Pinpoint the cell where the given text exists, returning its [X, Y] midpoint coordinate. 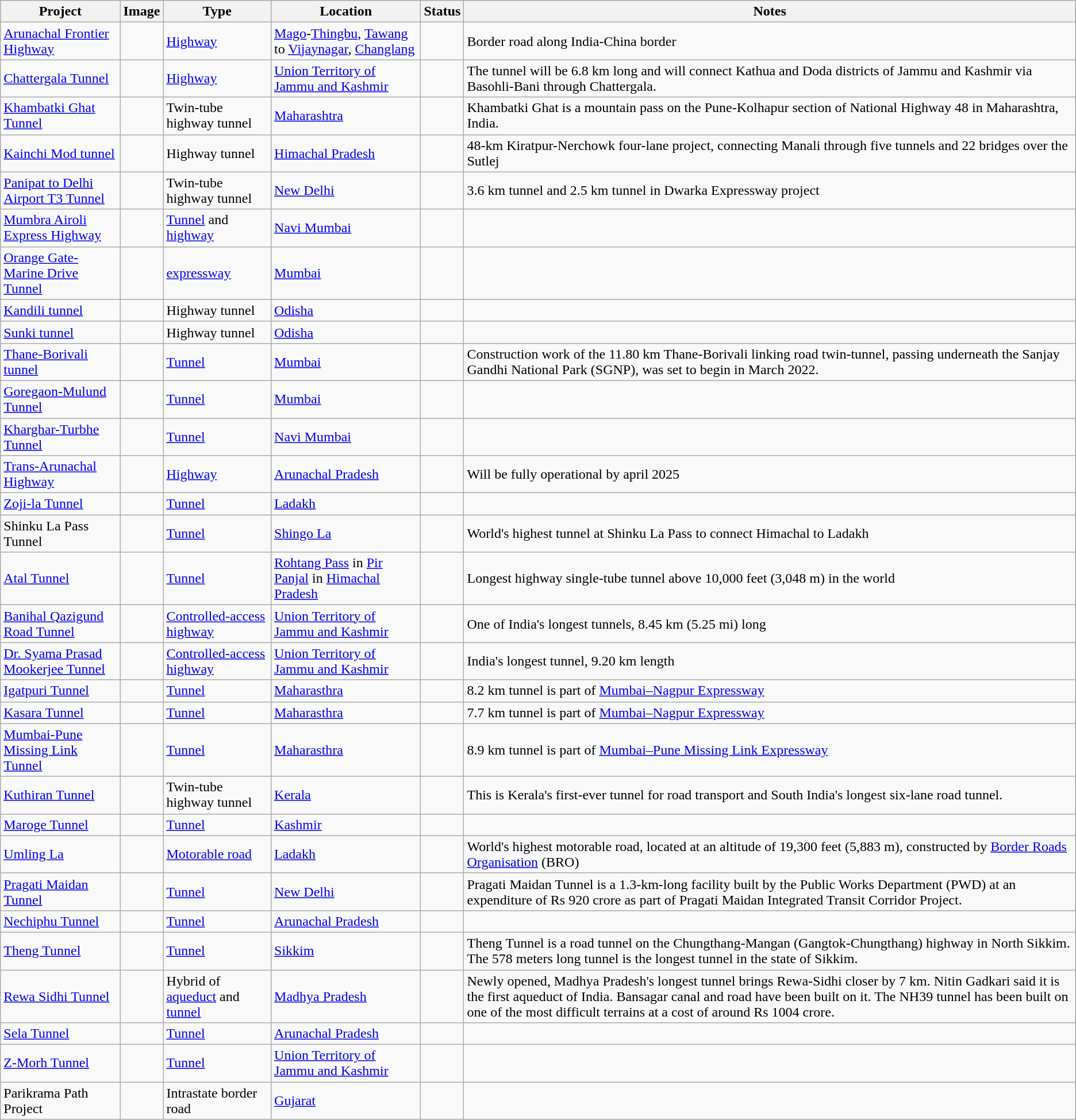
Banihal Qazigund Road Tunnel [60, 624]
Mago-Thingbu, Tawang to Vijaynagar, Changlang [346, 41]
Trans-Arunachal Highway [60, 475]
One of India's longest tunnels, 8.45 km (5.25 mi) long [770, 624]
expressway [217, 273]
Zoji-la Tunnel [60, 504]
Notes [770, 11]
7.7 km tunnel is part of Mumbai–Nagpur Expressway [770, 713]
Khambatki Ghat is a mountain pass on the Pune-Kolhapur section of National Highway 48 in Maharashtra, India. [770, 116]
Shingo La [346, 533]
Intrastate border road [217, 1101]
Panipat to Delhi Airport T3 Tunnel [60, 191]
Maharashtra [346, 116]
Gujarat [346, 1101]
Himachal Pradesh [346, 153]
Z-Morh Tunnel [60, 1063]
Motorable road [217, 854]
Hybrid of aqueduct and tunnel [217, 996]
Rohtang Pass in Pir Panjal in Himachal Pradesh [346, 579]
Thane-Borivali tunnel [60, 362]
Madhya Pradesh [346, 996]
Mumbra Airoli Express Highway [60, 228]
Maroge Tunnel [60, 825]
Goregaon-Mulund Tunnel [60, 399]
Khambatki Ghat Tunnel [60, 116]
The tunnel will be 6.8 km long and will connect Kathua and Doda districts of Jammu and Kashmir via Basohli-Bani through Chattergala. [770, 78]
Image [141, 11]
Nechiphu Tunnel [60, 921]
Pragati Maidan Tunnel [60, 892]
Location [346, 11]
Sikkim [346, 950]
Kuthiran Tunnel [60, 795]
Igatpuri Tunnel [60, 691]
Arunachal Frontier Highway [60, 41]
Shinku La Pass Tunnel [60, 533]
Theng Tunnel [60, 950]
World's highest tunnel at Shinku La Pass to connect Himachal to Ladakh [770, 533]
Umling La [60, 854]
Kerala [346, 795]
3.6 km tunnel and 2.5 km tunnel in Dwarka Expressway project [770, 191]
Orange Gate-Marine Drive Tunnel [60, 273]
Rewa Sidhi Tunnel [60, 996]
Will be fully operational by april 2025 [770, 475]
Project [60, 11]
Border road along India-China border [770, 41]
Parikrama Path Project [60, 1101]
This is Kerala's first-ever tunnel for road transport and South India's longest six-lane road tunnel. [770, 795]
Kandili tunnel [60, 310]
India's longest tunnel, 9.20 km length [770, 661]
World's highest motorable road, located at an altitude of 19,300 feet (5,883 m), constructed by Border Roads Organisation (BRO) [770, 854]
Atal Tunnel [60, 579]
Kharghar-Turbhe Tunnel [60, 437]
48-km Kiratpur-Nerchowk four-lane project, connecting Manali through five tunnels and 22 bridges over the Sutlej [770, 153]
Mumbai-Pune Missing Link Tunnel [60, 750]
8.9 km tunnel is part of Mumbai–Pune Missing Link Expressway [770, 750]
Kashmir [346, 825]
Dr. Syama Prasad Mookerjee Tunnel [60, 661]
Kasara Tunnel [60, 713]
Chattergala Tunnel [60, 78]
Kainchi Mod tunnel [60, 153]
Status [443, 11]
Longest highway single-tube tunnel above 10,000 feet (3,048 m) in the world [770, 579]
Tunnel and highway [217, 228]
8.2 km tunnel is part of Mumbai–Nagpur Expressway [770, 691]
Sela Tunnel [60, 1034]
Type [217, 11]
Sunki tunnel [60, 332]
